Capture the cell that displays the provided text and extract its (x, y) central coordinate. 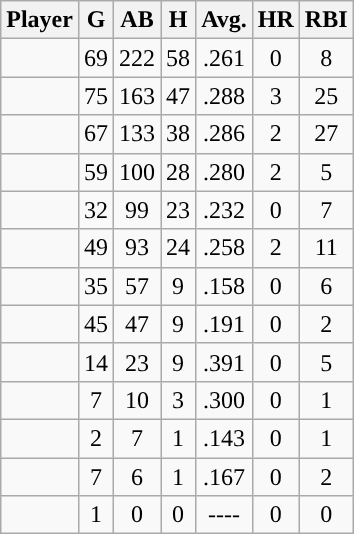
69 (96, 58)
.391 (224, 362)
.167 (224, 477)
27 (326, 134)
133 (138, 134)
32 (96, 210)
35 (96, 286)
.232 (224, 210)
G (96, 20)
163 (138, 96)
.258 (224, 248)
58 (178, 58)
.191 (224, 324)
H (178, 20)
45 (96, 324)
59 (96, 172)
Avg. (224, 20)
10 (138, 400)
.261 (224, 58)
.143 (224, 438)
75 (96, 96)
100 (138, 172)
.288 (224, 96)
24 (178, 248)
99 (138, 210)
RBI (326, 20)
AB (138, 20)
Player (40, 20)
.300 (224, 400)
49 (96, 248)
222 (138, 58)
28 (178, 172)
---- (224, 515)
14 (96, 362)
93 (138, 248)
38 (178, 134)
HR (276, 20)
11 (326, 248)
25 (326, 96)
.280 (224, 172)
8 (326, 58)
.158 (224, 286)
.286 (224, 134)
67 (96, 134)
57 (138, 286)
